Extract the (x, y) coordinate from the center of the cell holding the provided text.  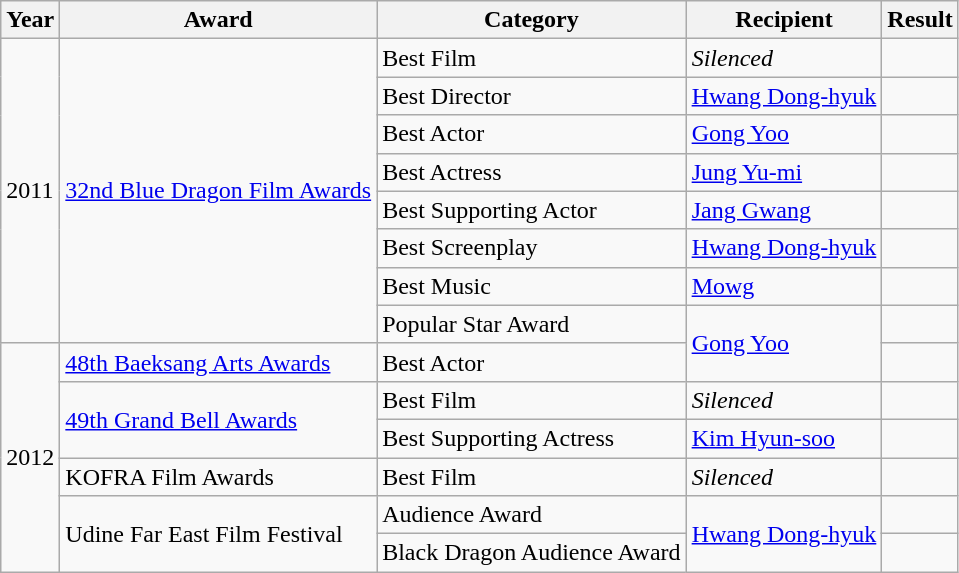
Result (920, 20)
Jung Yu-mi (784, 172)
Best Screenplay (532, 248)
Popular Star Award (532, 324)
Award (218, 20)
Kim Hyun-soo (784, 438)
Best Supporting Actor (532, 210)
Udine Far East Film Festival (218, 534)
Recipient (784, 20)
Mowg (784, 286)
KOFRA Film Awards (218, 477)
Audience Award (532, 515)
Best Music (532, 286)
Best Director (532, 96)
Jang Gwang (784, 210)
2011 (30, 191)
Category (532, 20)
Best Supporting Actress (532, 438)
32nd Blue Dragon Film Awards (218, 191)
Year (30, 20)
2012 (30, 457)
49th Grand Bell Awards (218, 419)
Black Dragon Audience Award (532, 553)
Best Actress (532, 172)
48th Baeksang Arts Awards (218, 362)
